From the cell containing the given text, extract its center point as (X, Y) coordinate. 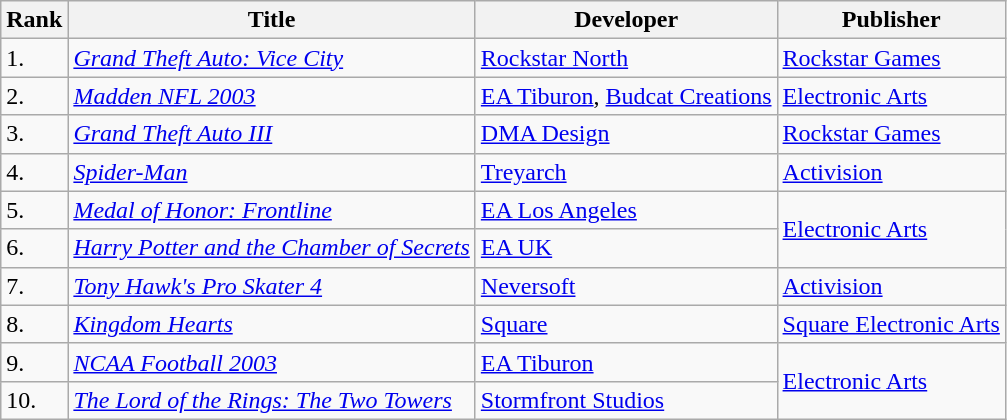
Neversoft (626, 286)
Harry Potter and the Chamber of Secrets (272, 248)
The Lord of the Rings: The Two Towers (272, 400)
8. (34, 324)
Medal of Honor: Frontline (272, 210)
Tony Hawk's Pro Skater 4 (272, 286)
EA UK (626, 248)
NCAA Football 2003 (272, 362)
3. (34, 134)
Stormfront Studios (626, 400)
Developer (626, 20)
7. (34, 286)
DMA Design (626, 134)
Madden NFL 2003 (272, 96)
EA Tiburon, Budcat Creations (626, 96)
2. (34, 96)
5. (34, 210)
1. (34, 58)
Publisher (891, 20)
6. (34, 248)
Grand Theft Auto III (272, 134)
Spider-Man (272, 172)
4. (34, 172)
Grand Theft Auto: Vice City (272, 58)
Rank (34, 20)
10. (34, 400)
Rockstar North (626, 58)
EA Los Angeles (626, 210)
EA Tiburon (626, 362)
Square (626, 324)
Title (272, 20)
Square Electronic Arts (891, 324)
Kingdom Hearts (272, 324)
9. (34, 362)
Treyarch (626, 172)
